Scan for the cell matching the given text and deliver its [X, Y] coordinate at center. 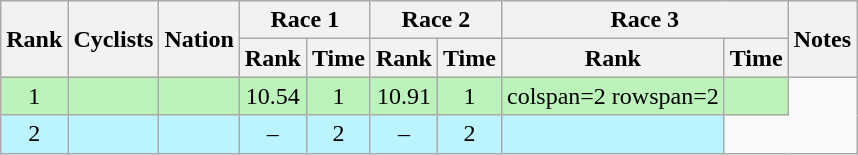
10.54 [272, 96]
Race 2 [436, 20]
Cyclists [114, 39]
colspan=2 rowspan=2 [612, 96]
Nation [199, 39]
10.91 [404, 96]
Race 3 [644, 20]
Race 1 [304, 20]
Notes [822, 39]
